Identify which cell holds the provided text, then report its [X, Y] central coordinate. 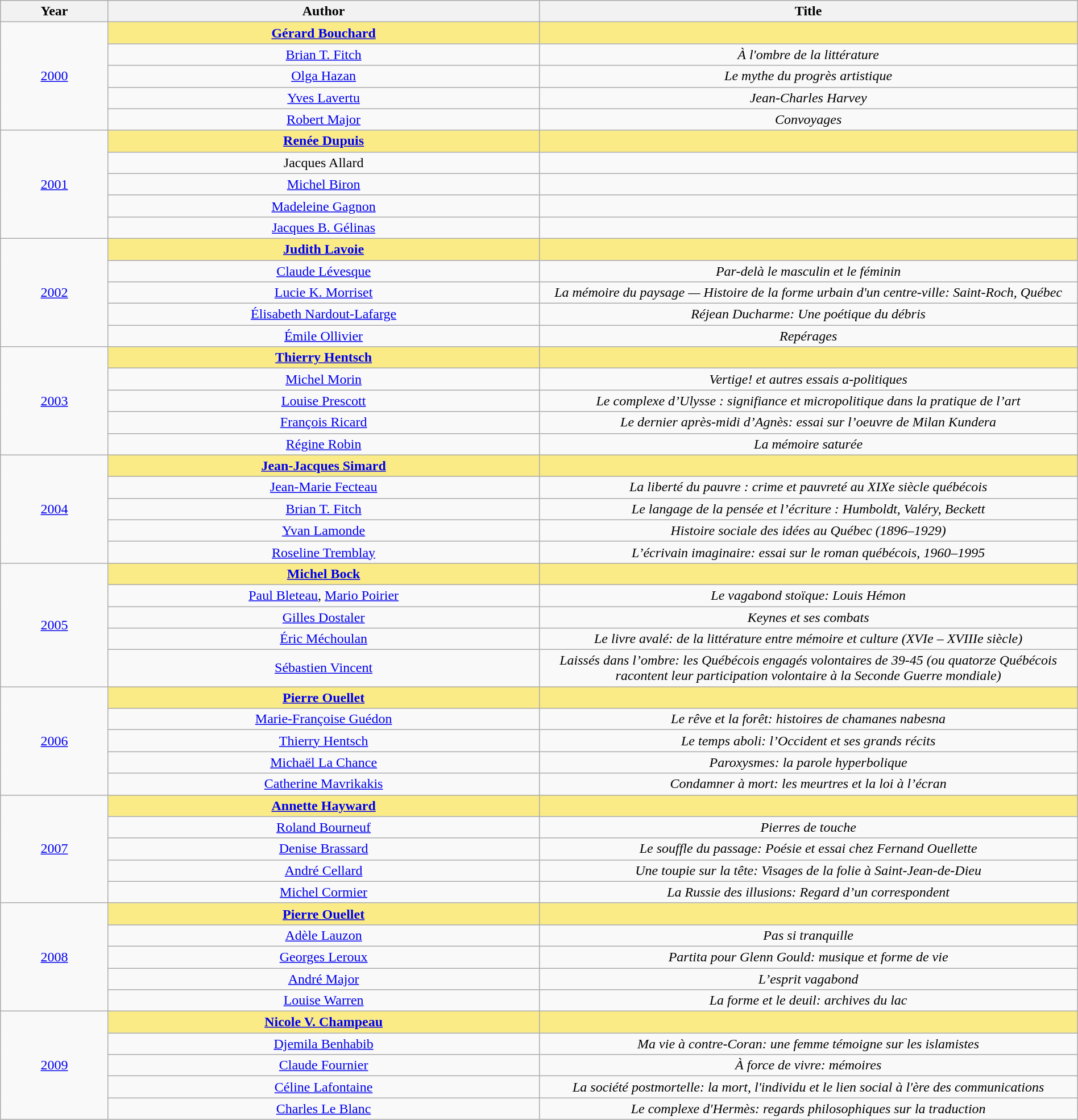
2005 [55, 624]
La mémoire du paysage — Histoire de la forme urbain d'un centre-ville: Saint-Roch, Québec [808, 293]
Condamner à mort: les meurtres et la loi à l’écran [808, 784]
Une toupie sur la tête: Visages de la folie à Saint-Jean-de-Dieu [808, 870]
Judith Lavoie [324, 249]
La société postmortelle: la mort, l'individu et le lien social à l'ère des communications [808, 1087]
2003 [55, 401]
Le mythe du progrès artistique [808, 76]
Le rêve et la forêt: histoires de chamanes nabesna [808, 719]
Le dernier après-midi d’Agnès: essai sur l’oeuvre de Milan Kundera [808, 422]
Lucie K. Morriset [324, 293]
Georges Leroux [324, 957]
Marie-Françoise Guédon [324, 719]
Céline Lafontaine [324, 1087]
Le vagabond stoïque: Louis Hémon [808, 595]
Partita pour Glenn Gould: musique et forme de vie [808, 957]
La Russie des illusions: Regard d’un correspondent [808, 892]
À force de vivre: mémoires [808, 1065]
Histoire sociale des idées au Québec (1896–1929) [808, 530]
Robert Major [324, 119]
Sébastien Vincent [324, 669]
Pas si tranquille [808, 935]
Convoyages [808, 119]
Paul Bleteau, Mario Poirier [324, 595]
Élisabeth Nardout-Lafarge [324, 314]
Roland Bourneuf [324, 827]
Yvan Lamonde [324, 530]
Adèle Lauzon [324, 935]
À l'ombre de la littérature [808, 55]
Year [55, 11]
Repérages [808, 336]
Jacques B. Gélinas [324, 227]
Le complexe d’Ulysse : signifiance et micropolitique dans la pratique de l’art [808, 401]
L’esprit vagabond [808, 978]
2004 [55, 509]
Madeleine Gagnon [324, 206]
Roseline Tremblay [324, 552]
La forme et le deuil: archives du lac [808, 1001]
Gilles Dostaler [324, 617]
Charles Le Blanc [324, 1109]
Claude Fournier [324, 1065]
2007 [55, 849]
Keynes et ses combats [808, 617]
Éric Méchoulan [324, 639]
Jacques Allard [324, 163]
Émile Ollivier [324, 336]
Le temps aboli: l’Occident et ses grands récits [808, 741]
2002 [55, 292]
La mémoire saturée [808, 444]
André Major [324, 978]
Paroxysmes: la parole hyperbolique [808, 762]
Nicole V. Champeau [324, 1022]
André Cellard [324, 870]
2001 [55, 184]
Gérard Bouchard [324, 33]
Michel Cormier [324, 892]
Ma vie à contre-Coran: une femme témoigne sur les islamistes [808, 1044]
Le langage de la pensée et l’écriture : Humboldt, Valéry, Beckett [808, 509]
Annette Hayward [324, 806]
Catherine Mavrikakis [324, 784]
Jean-Marie Fecteau [324, 487]
Denise Brassard [324, 849]
Jean-Charles Harvey [808, 98]
L’écrivain imaginaire: essai sur le roman québécois, 1960–1995 [808, 552]
Le souffle du passage: Poésie et essai chez Fernand Ouellette [808, 849]
Louise Warren [324, 1001]
Régine Robin [324, 444]
Djemila Benhabib [324, 1044]
Jean-Jacques Simard [324, 466]
Author [324, 11]
Michel Biron [324, 184]
2006 [55, 741]
Vertige! et autres essais a-politiques [808, 379]
Pierres de touche [808, 827]
Olga Hazan [324, 76]
François Ricard [324, 422]
Le livre avalé: de la littérature entre mémoire et culture (XVIe – XVIIIe siècle) [808, 639]
2000 [55, 76]
Renée Dupuis [324, 141]
Louise Prescott [324, 401]
Michel Morin [324, 379]
Réjean Ducharme: Une poétique du débris [808, 314]
Michel Bock [324, 574]
2008 [55, 957]
Par-delà le masculin et le féminin [808, 271]
Michaël La Chance [324, 762]
Claude Lévesque [324, 271]
La liberté du pauvre : crime et pauvreté au XIXe siècle québécois [808, 487]
Le complexe d'Hermès: regards philosophiques sur la traduction [808, 1109]
2009 [55, 1065]
Title [808, 11]
Yves Lavertu [324, 98]
